Search for the cell housing the specified text and yield its [X, Y] center coordinate. 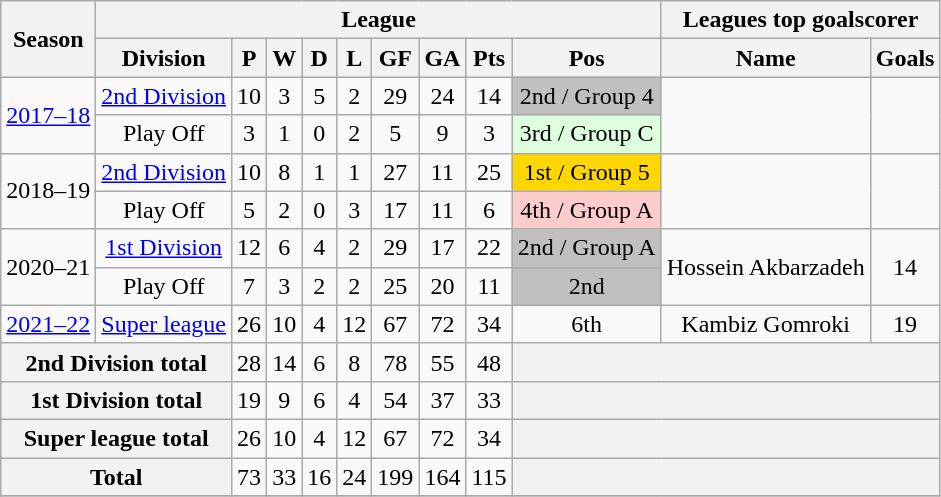
55 [442, 362]
2nd / Group 4 [586, 96]
37 [442, 400]
2017–18 [48, 115]
Super league [164, 324]
Total [116, 477]
Goals [905, 58]
73 [250, 477]
GA [442, 58]
22 [489, 248]
2nd [586, 286]
W [284, 58]
2018–19 [48, 191]
Leagues top goalscorer [800, 20]
2nd / Group A [586, 248]
16 [320, 477]
1st Division total [116, 400]
7 [250, 286]
115 [489, 477]
54 [396, 400]
Name [766, 58]
6th [586, 324]
D [320, 58]
2020–21 [48, 267]
League [378, 20]
Super league total [116, 438]
27 [396, 172]
L [354, 58]
Kambiz Gomroki [766, 324]
P [250, 58]
Pos [586, 58]
GF [396, 58]
Division [164, 58]
Hossein Akbarzadeh [766, 267]
2021–22 [48, 324]
4th / Group A [586, 210]
Season [48, 39]
1st Division [164, 248]
2nd Division total [116, 362]
164 [442, 477]
28 [250, 362]
20 [442, 286]
48 [489, 362]
199 [396, 477]
78 [396, 362]
3rd / Group C [586, 134]
Pts [489, 58]
1st / Group 5 [586, 172]
